For the text-containing cell, return its midpoint in (x, y) coordinate format. 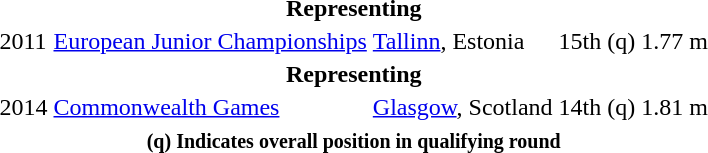
Tallinn, Estonia (462, 41)
14th (q) (597, 107)
15th (q) (597, 41)
European Junior Championships (210, 41)
Commonwealth Games (210, 107)
Glasgow, Scotland (462, 107)
